Pinpoint the cell where the given text exists, returning its [x, y] midpoint coordinate. 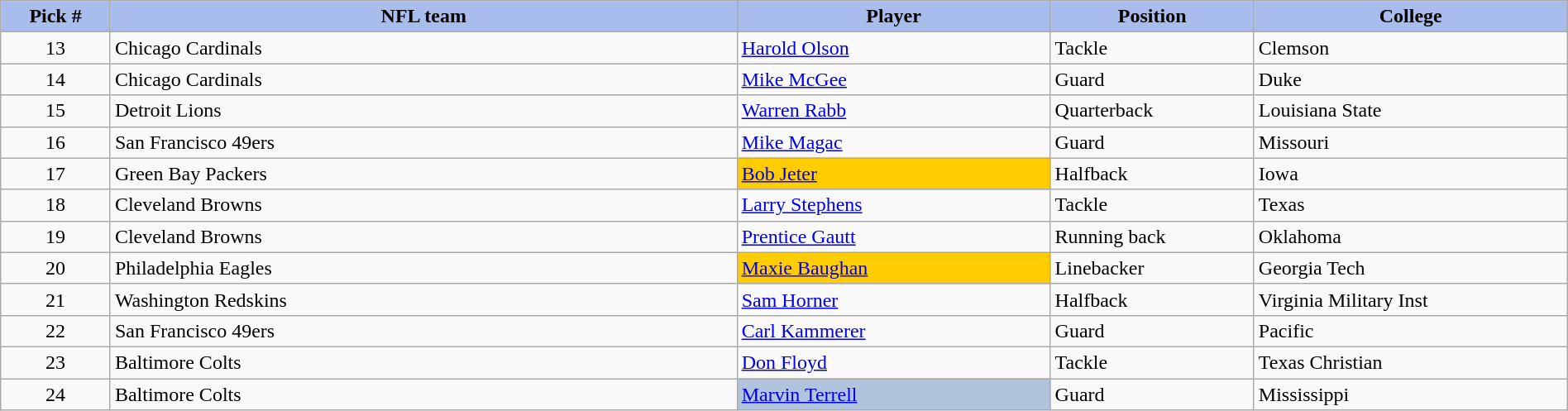
Player [893, 17]
Mike McGee [893, 79]
Harold Olson [893, 48]
Quarterback [1152, 111]
Warren Rabb [893, 111]
Louisiana State [1411, 111]
Duke [1411, 79]
Running back [1152, 237]
Clemson [1411, 48]
18 [56, 205]
Larry Stephens [893, 205]
Marvin Terrell [893, 394]
Washington Redskins [423, 299]
Position [1152, 17]
Mississippi [1411, 394]
Green Bay Packers [423, 174]
21 [56, 299]
Don Floyd [893, 362]
15 [56, 111]
23 [56, 362]
24 [56, 394]
Pacific [1411, 331]
Philadelphia Eagles [423, 268]
Texas Christian [1411, 362]
20 [56, 268]
Pick # [56, 17]
22 [56, 331]
Maxie Baughan [893, 268]
Oklahoma [1411, 237]
Iowa [1411, 174]
College [1411, 17]
Prentice Gautt [893, 237]
Mike Magac [893, 142]
16 [56, 142]
17 [56, 174]
Missouri [1411, 142]
19 [56, 237]
Georgia Tech [1411, 268]
Linebacker [1152, 268]
13 [56, 48]
Bob Jeter [893, 174]
NFL team [423, 17]
Detroit Lions [423, 111]
14 [56, 79]
Carl Kammerer [893, 331]
Virginia Military Inst [1411, 299]
Sam Horner [893, 299]
Texas [1411, 205]
